Find where the given text appears and provide that cell's center as [X, Y] coordinate. 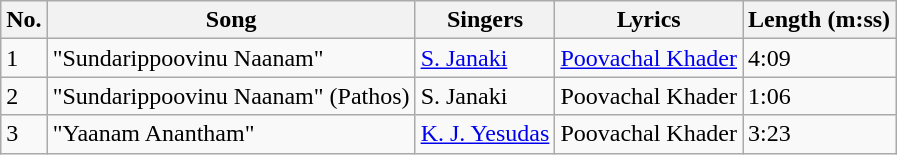
No. [24, 20]
K. J. Yesudas [485, 134]
Singers [485, 20]
2 [24, 96]
4:09 [820, 58]
3:23 [820, 134]
"Sundarippoovinu Naanam" [231, 58]
1 [24, 58]
"Yaanam Anantham" [231, 134]
3 [24, 134]
Lyrics [649, 20]
1:06 [820, 96]
Song [231, 20]
Length (m:ss) [820, 20]
"Sundarippoovinu Naanam" (Pathos) [231, 96]
